Extract the (x, y) coordinate from the center of the cell holding the provided text.  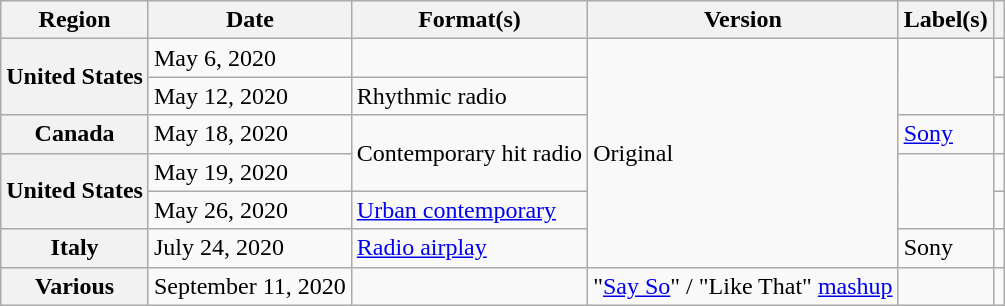
May 12, 2020 (250, 96)
May 26, 2020 (250, 210)
May 18, 2020 (250, 134)
Label(s) (946, 20)
May 6, 2020 (250, 58)
Canada (75, 134)
Date (250, 20)
Various (75, 286)
July 24, 2020 (250, 248)
Original (743, 153)
Rhythmic radio (469, 96)
Urban contemporary (469, 210)
Contemporary hit radio (469, 153)
"Say So" / "Like That" mashup (743, 286)
May 19, 2020 (250, 172)
Format(s) (469, 20)
Version (743, 20)
Radio airplay (469, 248)
Italy (75, 248)
Region (75, 20)
September 11, 2020 (250, 286)
